Return the (X, Y) coordinate for the center point of the cell that contains the specified text.  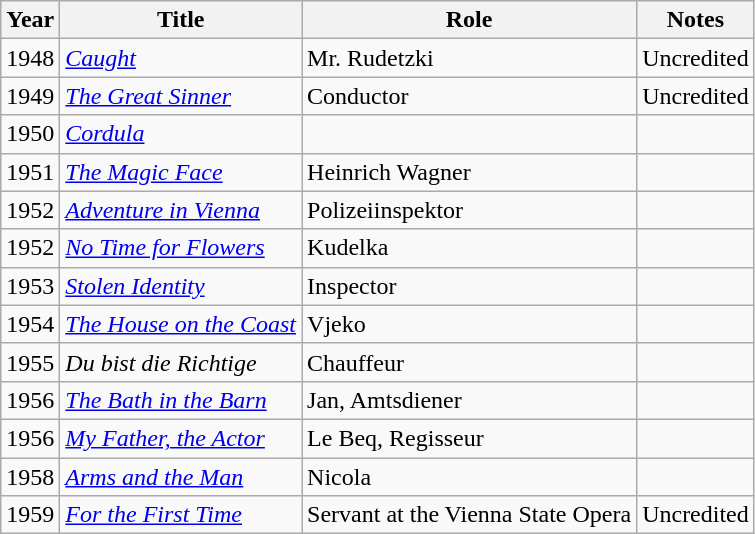
Heinrich Wagner (470, 172)
Conductor (470, 96)
Arms and the Man (181, 477)
Stolen Identity (181, 286)
Notes (696, 20)
Servant at the Vienna State Opera (470, 515)
Du bist die Richtige (181, 362)
My Father, the Actor (181, 438)
Mr. Rudetzki (470, 58)
1951 (30, 172)
The Bath in the Barn (181, 400)
1954 (30, 324)
Caught (181, 58)
Le Beq, Regisseur (470, 438)
Year (30, 20)
1948 (30, 58)
Jan, Amtsdiener (470, 400)
For the First Time (181, 515)
1950 (30, 134)
No Time for Flowers (181, 248)
Chauffeur (470, 362)
Vjeko (470, 324)
1955 (30, 362)
1959 (30, 515)
Adventure in Vienna (181, 210)
Polizeiinspektor (470, 210)
The Magic Face (181, 172)
Nicola (470, 477)
The Great Sinner (181, 96)
1953 (30, 286)
Title (181, 20)
Cordula (181, 134)
1949 (30, 96)
Role (470, 20)
1958 (30, 477)
Inspector (470, 286)
The House on the Coast (181, 324)
Kudelka (470, 248)
